Return the (x, y) coordinate for the center point of the cell that contains the specified text.  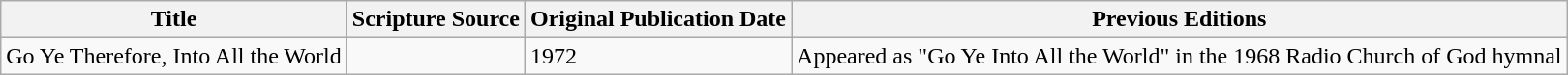
Scripture Source (436, 19)
Original Publication Date (658, 19)
1972 (658, 56)
Previous Editions (1180, 19)
Appeared as "Go Ye Into All the World" in the 1968 Radio Church of God hymnal (1180, 56)
Go Ye Therefore, Into All the World (174, 56)
Title (174, 19)
